Search for the cell housing the specified text and yield its [X, Y] center coordinate. 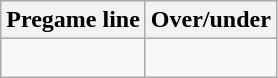
Over/under [210, 20]
Pregame line [74, 20]
